Find where the given text appears and provide that cell's center as (x, y) coordinate. 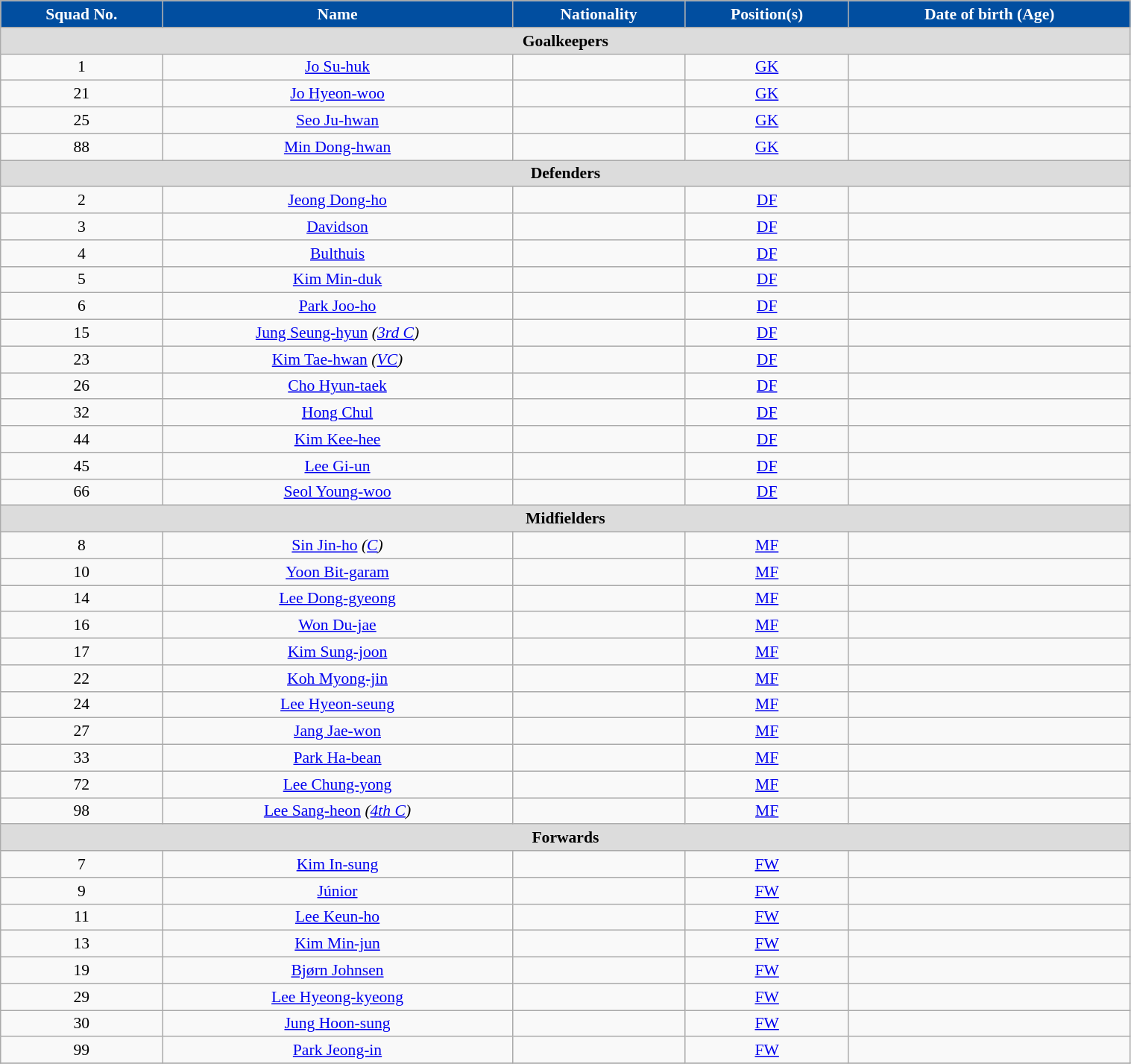
Forwards (565, 838)
Kim In-sung (337, 864)
Lee Keun-ho (337, 917)
Yoon Bit-garam (337, 572)
Park Jeong-in (337, 1051)
14 (82, 599)
Davidson (337, 227)
Jung Hoon-sung (337, 1024)
5 (82, 280)
9 (82, 891)
4 (82, 254)
Lee Hyeon-seung (337, 705)
16 (82, 626)
33 (82, 758)
44 (82, 439)
Lee Dong-gyeong (337, 599)
11 (82, 917)
25 (82, 121)
Lee Gi-un (337, 466)
Jo Hyeon-woo (337, 94)
Seol Young-woo (337, 492)
8 (82, 546)
6 (82, 306)
88 (82, 147)
Midfielders (565, 519)
Park Ha-bean (337, 758)
Kim Min-duk (337, 280)
30 (82, 1024)
29 (82, 997)
26 (82, 386)
19 (82, 971)
Lee Chung-yong (337, 784)
Jung Seung-hyun (3rd C) (337, 333)
Koh Myong-jin (337, 679)
Seo Ju-hwan (337, 121)
99 (82, 1051)
Kim Min-jun (337, 944)
24 (82, 705)
Júnior (337, 891)
Hong Chul (337, 413)
Defenders (565, 174)
66 (82, 492)
Min Dong-hwan (337, 147)
Bulthuis (337, 254)
Name (337, 14)
7 (82, 864)
13 (82, 944)
Kim Tae-hwan (VC) (337, 359)
Cho Hyun-taek (337, 386)
Nationality (599, 14)
Park Joo-ho (337, 306)
10 (82, 572)
15 (82, 333)
Won Du-jae (337, 626)
27 (82, 731)
Jeong Dong-ho (337, 201)
Sin Jin-ho (C) (337, 546)
1 (82, 67)
22 (82, 679)
Jang Jae-won (337, 731)
Goalkeepers (565, 41)
Date of birth (Age) (989, 14)
17 (82, 652)
45 (82, 466)
Kim Kee-hee (337, 439)
Position(s) (766, 14)
Jo Su-huk (337, 67)
Kim Sung-joon (337, 652)
23 (82, 359)
Squad No. (82, 14)
Lee Sang-heon (4th C) (337, 811)
32 (82, 413)
Bjørn Johnsen (337, 971)
72 (82, 784)
Lee Hyeong-kyeong (337, 997)
98 (82, 811)
2 (82, 201)
21 (82, 94)
3 (82, 227)
